Search for the cell housing the specified text and yield its (X, Y) center coordinate. 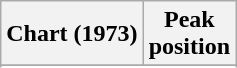
Peakposition (189, 34)
Chart (1973) (72, 34)
